Determine the (X, Y) coordinate at the center of the cell enclosing the given text.  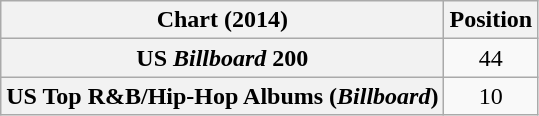
Chart (2014) (222, 20)
US Billboard 200 (222, 58)
44 (491, 58)
US Top R&B/Hip-Hop Albums (Billboard) (222, 96)
Position (491, 20)
10 (491, 96)
